Search for the cell housing the specified text and yield its (X, Y) center coordinate. 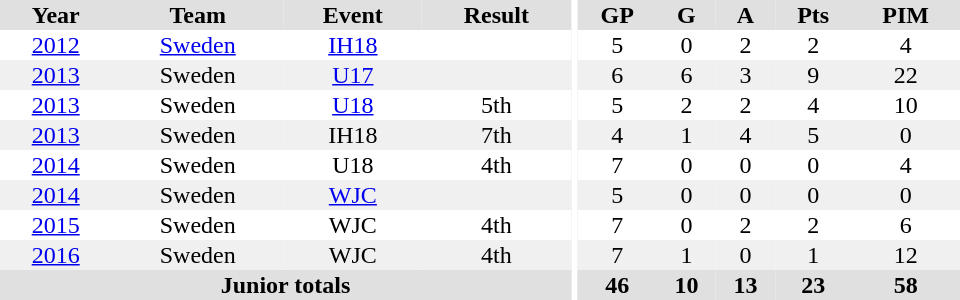
58 (906, 285)
Pts (813, 15)
9 (813, 75)
12 (906, 255)
Junior totals (286, 285)
23 (813, 285)
Year (56, 15)
PIM (906, 15)
13 (746, 285)
46 (618, 285)
Team (198, 15)
7th (496, 135)
G (686, 15)
2012 (56, 45)
A (746, 15)
Event (353, 15)
2016 (56, 255)
U17 (353, 75)
2015 (56, 225)
5th (496, 105)
3 (746, 75)
Result (496, 15)
GP (618, 15)
22 (906, 75)
